Provide the (x, y) coordinate of the cell's center where the given text is located.  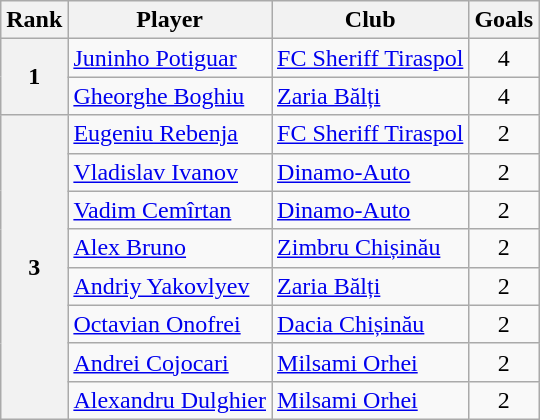
Vladislav Ivanov (170, 172)
Goals (504, 20)
Juninho Potiguar (170, 58)
Andrei Cojocari (170, 362)
Dacia Chișinău (370, 324)
Vadim Cemîrtan (170, 210)
Gheorghe Boghiu (170, 96)
Alex Bruno (170, 248)
Eugeniu Rebenja (170, 134)
Andriy Yakovlyev (170, 286)
Alexandru Dulghier (170, 400)
1 (34, 77)
3 (34, 267)
Octavian Onofrei (170, 324)
Rank (34, 20)
Player (170, 20)
Club (370, 20)
Zimbru Chișinău (370, 248)
